Pinpoint the cell where the given text exists, returning its (x, y) midpoint coordinate. 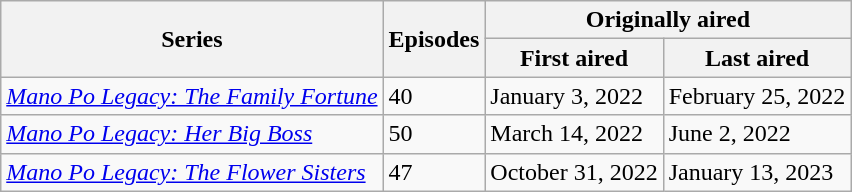
Mano Po Legacy: The Family Fortune (192, 96)
Episodes (434, 39)
Originally aired (668, 20)
January 13, 2023 (757, 172)
Mano Po Legacy: The Flower Sisters (192, 172)
First aired (574, 58)
40 (434, 96)
47 (434, 172)
February 25, 2022 (757, 96)
January 3, 2022 (574, 96)
Last aired (757, 58)
June 2, 2022 (757, 134)
Mano Po Legacy: Her Big Boss (192, 134)
October 31, 2022 (574, 172)
50 (434, 134)
March 14, 2022 (574, 134)
Series (192, 39)
